Provide the [x, y] coordinate of the cell's center where the given text is located.  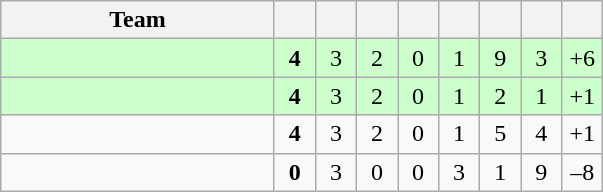
5 [500, 134]
Team [138, 20]
–8 [582, 172]
+6 [582, 58]
